From the cell containing the given text, extract its center point as [x, y] coordinate. 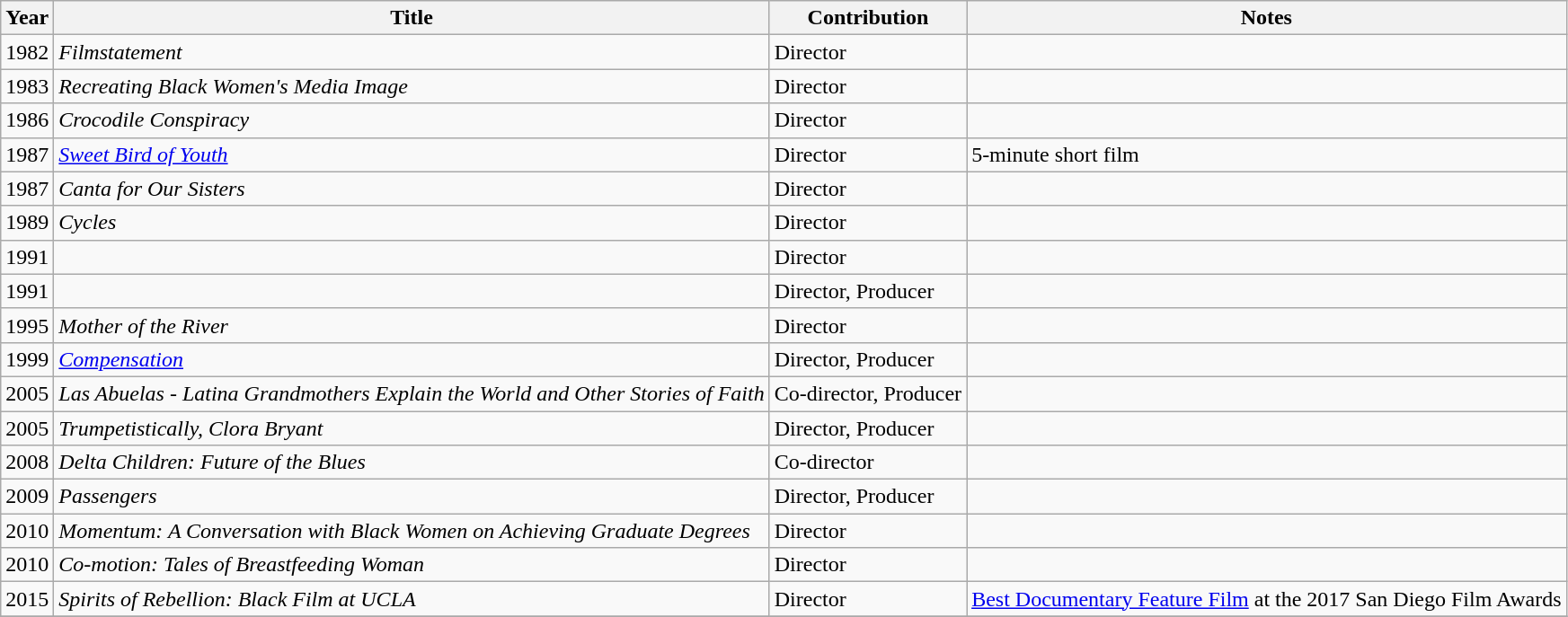
Trumpetistically, Clora Bryant [412, 428]
Title [412, 18]
Delta Children: Future of the Blues [412, 463]
Canta for Our Sisters [412, 189]
Year [27, 18]
1995 [27, 325]
Las Abuelas - Latina Grandmothers Explain the World and Other Stories of Faith [412, 393]
Notes [1267, 18]
1982 [27, 52]
Co-director [868, 463]
Sweet Bird of Youth [412, 154]
Cycles [412, 223]
1989 [27, 223]
Momentum: A Conversation with Black Women on Achieving Graduate Degrees [412, 531]
Mother of the River [412, 325]
Co-motion: Tales of Breastfeeding Woman [412, 565]
5-minute short film [1267, 154]
1986 [27, 120]
Co-director, Producer [868, 393]
Passengers [412, 497]
Contribution [868, 18]
Filmstatement [412, 52]
1983 [27, 86]
2008 [27, 463]
Best Documentary Feature Film at the 2017 San Diego Film Awards [1267, 599]
Crocodile Conspiracy [412, 120]
Spirits of Rebellion: Black Film at UCLA [412, 599]
Compensation [412, 359]
2009 [27, 497]
2015 [27, 599]
1999 [27, 359]
Recreating Black Women's Media Image [412, 86]
